For the text-containing cell, return its midpoint in (x, y) coordinate format. 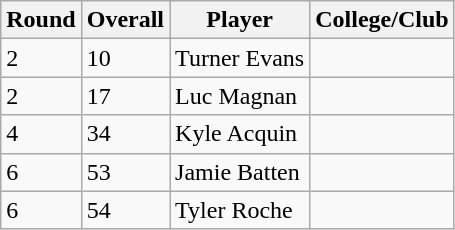
17 (125, 96)
10 (125, 58)
Jamie Batten (240, 172)
34 (125, 134)
Overall (125, 20)
54 (125, 210)
Luc Magnan (240, 96)
Kyle Acquin (240, 134)
Player (240, 20)
Turner Evans (240, 58)
4 (41, 134)
College/Club (382, 20)
53 (125, 172)
Tyler Roche (240, 210)
Round (41, 20)
